Return [x, y] of the center of cell containing provided text 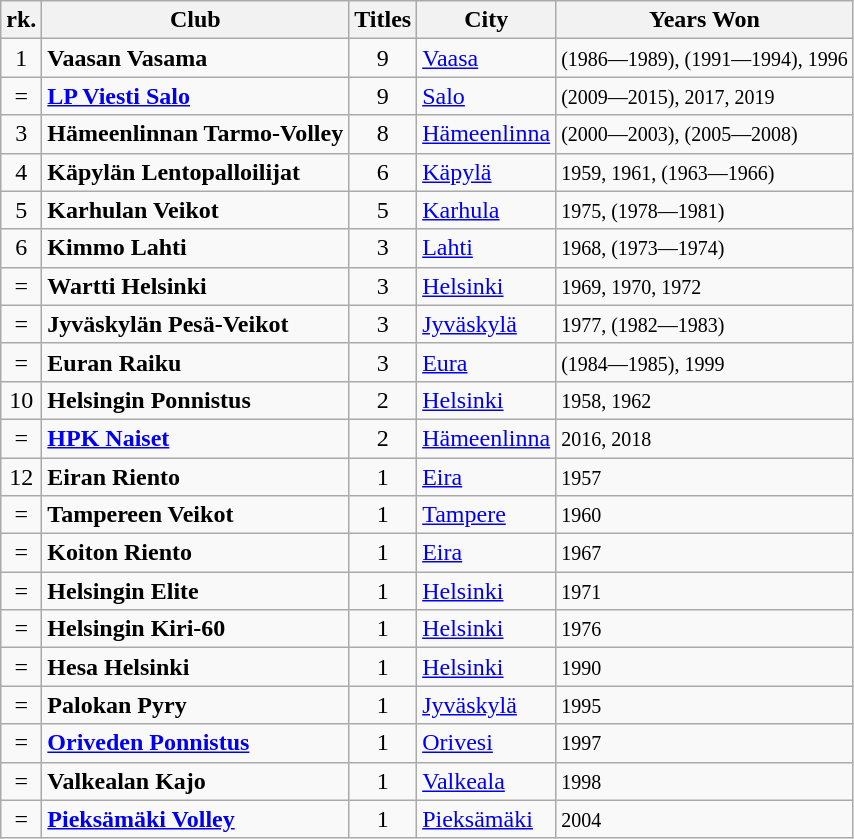
Pieksämäki [486, 819]
Lahti [486, 248]
Oriveden Ponnistus [196, 743]
2004 [705, 819]
1957 [705, 477]
Titles [383, 20]
Valkealan Kajo [196, 781]
1998 [705, 781]
Helsingin Kiri-60 [196, 629]
10 [22, 400]
Palokan Pyry [196, 705]
Vaasan Vasama [196, 58]
1960 [705, 515]
(1984—1985), 1999 [705, 362]
Jyväskylän Pesä-Veikot [196, 324]
Helsingin Elite [196, 591]
Eiran Riento [196, 477]
Eura [486, 362]
Valkeala [486, 781]
Club [196, 20]
rk. [22, 20]
1995 [705, 705]
1976 [705, 629]
1967 [705, 553]
8 [383, 134]
1977, (1982—1983) [705, 324]
Käpylä [486, 172]
2016, 2018 [705, 438]
(1986—1989), (1991—1994), 1996 [705, 58]
HPK Naiset [196, 438]
Hämeenlinnan Tarmo-Volley [196, 134]
LP Viesti Salo [196, 96]
(2000—2003), (2005—2008) [705, 134]
Pieksämäki Volley [196, 819]
Years Won [705, 20]
12 [22, 477]
1975, (1978—1981) [705, 210]
Koiton Riento [196, 553]
1968, (1973—1974) [705, 248]
1971 [705, 591]
Hesa Helsinki [196, 667]
Tampere [486, 515]
1958, 1962 [705, 400]
(2009—2015), 2017, 2019 [705, 96]
Orivesi [486, 743]
Salo [486, 96]
1997 [705, 743]
Karhula [486, 210]
1969, 1970, 1972 [705, 286]
Tampereen Veikot [196, 515]
Helsingin Ponnistus [196, 400]
Vaasa [486, 58]
Wartti Helsinki [196, 286]
1959, 1961, (1963—1966) [705, 172]
Käpylän Lentopalloilijat [196, 172]
4 [22, 172]
Euran Raiku [196, 362]
Karhulan Veikot [196, 210]
City [486, 20]
1990 [705, 667]
Kimmo Lahti [196, 248]
